Find where the given text appears and provide that cell's center as [x, y] coordinate. 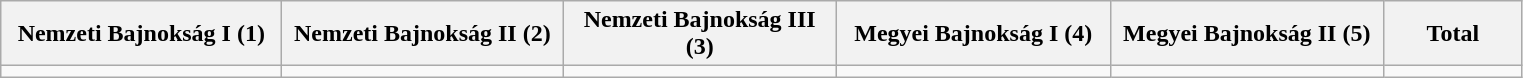
Megyei Bajnokság II (5) [1247, 34]
Nemzeti Bajnokság III (3) [700, 34]
Nemzeti Bajnokság I (1) [142, 34]
Nemzeti Bajnokság II (2) [422, 34]
Total [1454, 34]
Megyei Bajnokság I (4) [973, 34]
